Locate the cell with the specified text and output its [x, y] center coordinate. 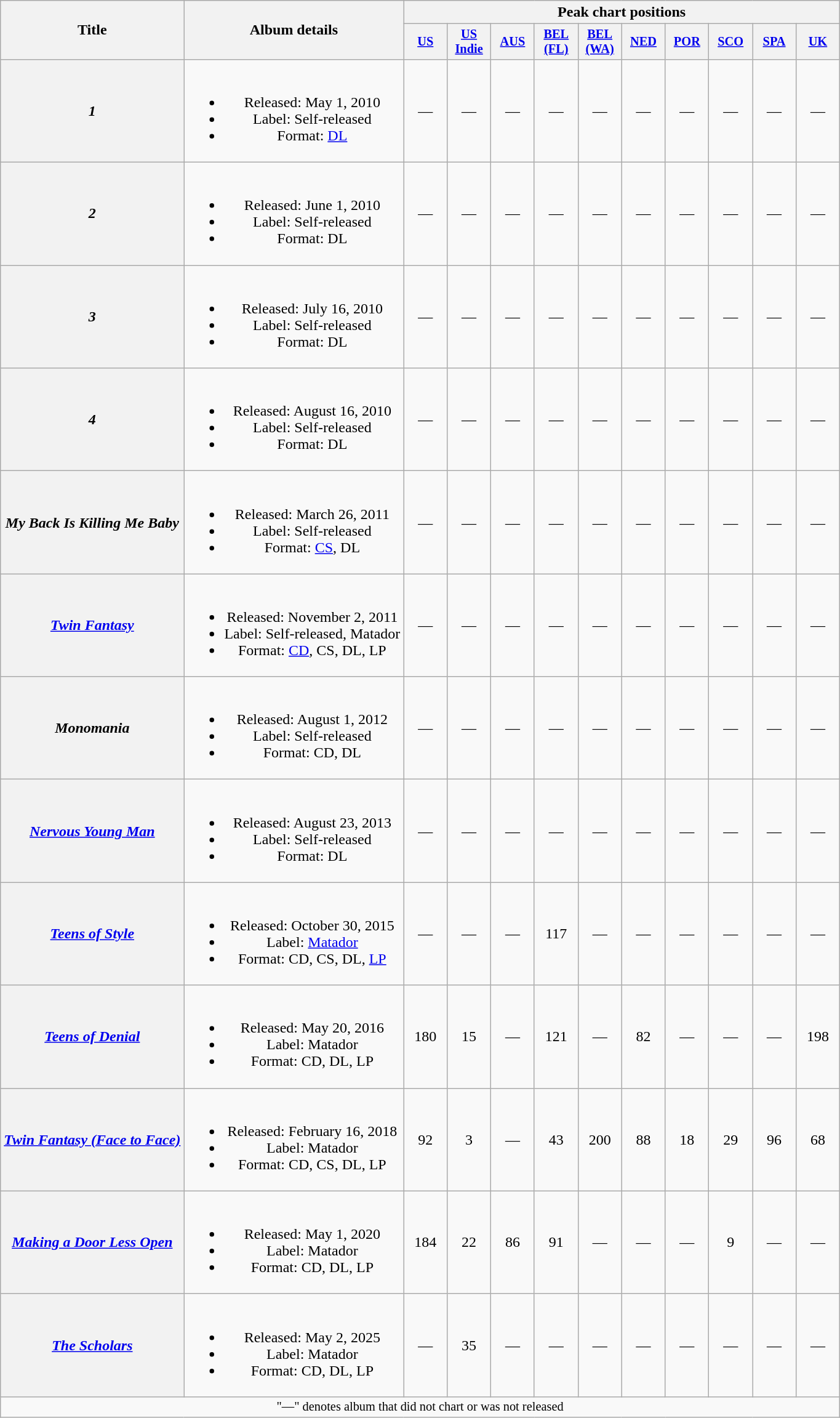
Twin Fantasy [92, 626]
2 [92, 214]
Released: June 1, 2010Label: Self-releasedFormat: DL [294, 214]
SPA [774, 42]
USIndie [469, 42]
BEL(FL) [556, 42]
121 [556, 1037]
Teens of Style [92, 933]
My Back Is Killing Me Baby [92, 522]
35 [469, 1345]
180 [426, 1037]
92 [426, 1139]
Released: July 16, 2010Label: Self-releasedFormat: DL [294, 316]
1 [92, 111]
SCO [731, 42]
Released: February 16, 2018Label: Matador Format: CD, CS, DL, LP [294, 1139]
29 [731, 1139]
NED [644, 42]
Nervous Young Man [92, 831]
POR [687, 42]
22 [469, 1243]
Released: May 20, 2016Label: Matador Format: CD, DL, LP [294, 1037]
198 [817, 1037]
Released: November 2, 2011Label: Self-released, Matador Format: CD, CS, DL, LP [294, 626]
Released: August 16, 2010Label: Self-releasedFormat: DL [294, 420]
9 [731, 1243]
Released: May 1, 2010Label: Self-releasedFormat: DL [294, 111]
Teens of Denial [92, 1037]
US [426, 42]
Twin Fantasy (Face to Face) [92, 1139]
96 [774, 1139]
200 [599, 1139]
Released: October 30, 2015Label: Matador Format: CD, CS, DL, LP [294, 933]
UK [817, 42]
"—" denotes album that did not chart or was not released [420, 1407]
Monomania [92, 728]
43 [556, 1139]
Title [92, 30]
BEL(WA) [599, 42]
Making a Door Less Open [92, 1243]
Peak chart positions [622, 12]
184 [426, 1243]
Album details [294, 30]
Released: May 1, 2020Label: Matador Format: CD, DL, LP [294, 1243]
AUS [513, 42]
82 [644, 1037]
117 [556, 933]
Released: March 26, 2011Label: Self-releasedFormat: CS, DL [294, 522]
88 [644, 1139]
4 [92, 420]
15 [469, 1037]
Released: August 1, 2012Label: Self-releasedFormat: CD, DL [294, 728]
18 [687, 1139]
Released: August 23, 2013Label: Self-releasedFormat: DL [294, 831]
86 [513, 1243]
The Scholars [92, 1345]
68 [817, 1139]
91 [556, 1243]
Released: May 2, 2025Label: Matador Format: CD, DL, LP [294, 1345]
